Locate the cell with the specified text and output its (X, Y) center coordinate. 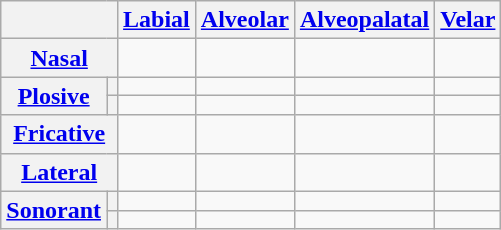
Labial (157, 20)
Velar (468, 20)
Lateral (60, 172)
Nasal (60, 58)
Sonorant (54, 210)
Alveopalatal (364, 20)
Plosive (54, 96)
Fricative (60, 134)
Alveolar (244, 20)
